Capture the cell that displays the provided text and extract its [X, Y] central coordinate. 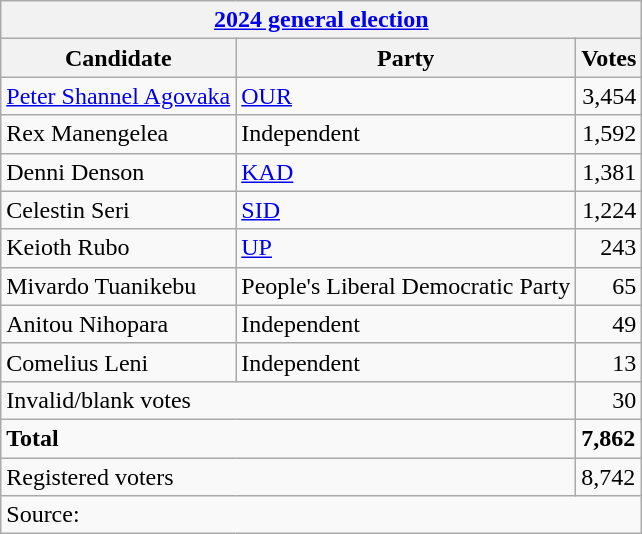
Mivardo Tuanikebu [118, 286]
Candidate [118, 58]
49 [609, 324]
Keioth Rubo [118, 248]
1,224 [609, 210]
OUR [406, 96]
8,742 [609, 477]
243 [609, 248]
Rex Manengelea [118, 134]
Anitou Nihopara [118, 324]
UP [406, 248]
Source: [322, 515]
SID [406, 210]
7,862 [609, 438]
Peter Shannel Agovaka [118, 96]
Total [288, 438]
Celestin Seri [118, 210]
2024 general election [322, 20]
Denni Denson [118, 172]
People's Liberal Democratic Party [406, 286]
3,454 [609, 96]
KAD [406, 172]
Votes [609, 58]
1,381 [609, 172]
1,592 [609, 134]
Invalid/blank votes [288, 400]
Registered voters [288, 477]
30 [609, 400]
65 [609, 286]
13 [609, 362]
Comelius Leni [118, 362]
Party [406, 58]
